Return the [x, y] coordinate for the center point of the cell that contains the specified text.  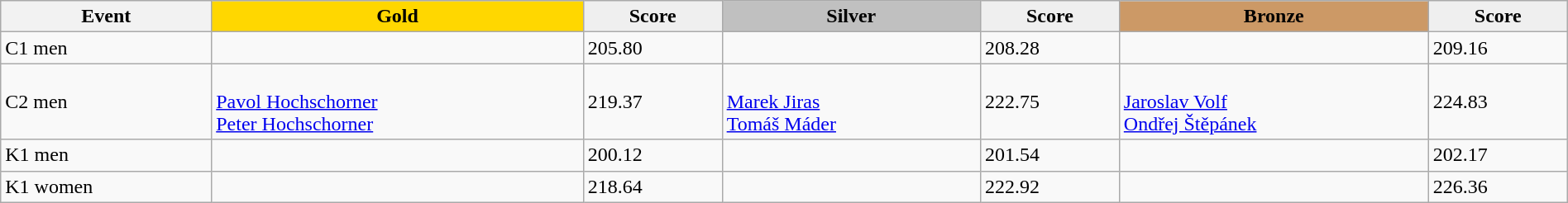
205.80 [653, 48]
Marek JirasTomáš Máder [851, 101]
218.64 [653, 186]
201.54 [1049, 155]
222.75 [1049, 101]
K1 men [106, 155]
Gold [398, 17]
K1 women [106, 186]
Pavol HochschornerPeter Hochschorner [398, 101]
Silver [851, 17]
202.17 [1498, 155]
Event [106, 17]
226.36 [1498, 186]
224.83 [1498, 101]
222.92 [1049, 186]
Jaroslav VolfOndřej Štěpánek [1274, 101]
200.12 [653, 155]
209.16 [1498, 48]
208.28 [1049, 48]
C1 men [106, 48]
C2 men [106, 101]
219.37 [653, 101]
Bronze [1274, 17]
